Extract the [x, y] coordinate from the center of the cell holding the provided text.  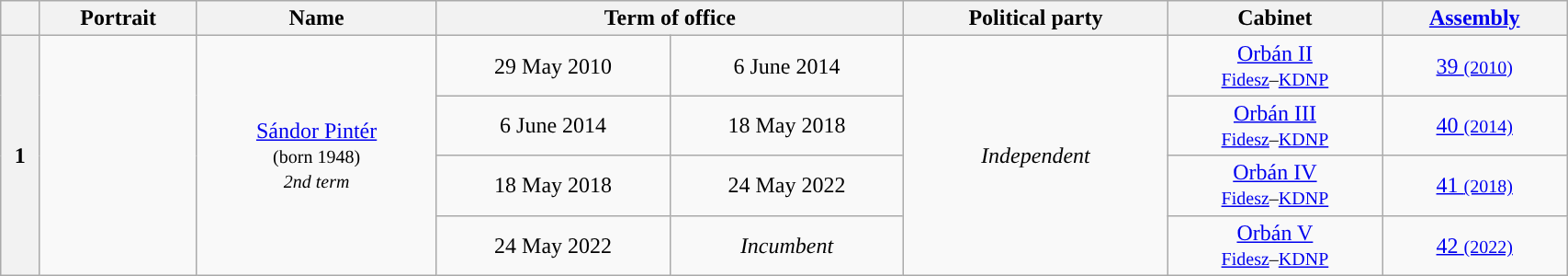
Sándor Pintér(born 1948)2nd term [316, 155]
Orbán IIFidesz–KDNP [1275, 66]
Political party [1036, 18]
Orbán VFidesz–KDNP [1275, 245]
Term of office [671, 18]
Orbán IIIFidesz–KDNP [1275, 125]
Portrait [118, 18]
29 May 2010 [553, 66]
Orbán IVFidesz–KDNP [1275, 186]
42 (2022) [1475, 245]
41 (2018) [1475, 186]
1 [20, 155]
40 (2014) [1475, 125]
Name [316, 18]
39 (2010) [1475, 66]
Cabinet [1275, 18]
Incumbent [786, 245]
Independent [1036, 155]
Assembly [1475, 18]
